Pinpoint the cell where the given text exists, returning its [X, Y] midpoint coordinate. 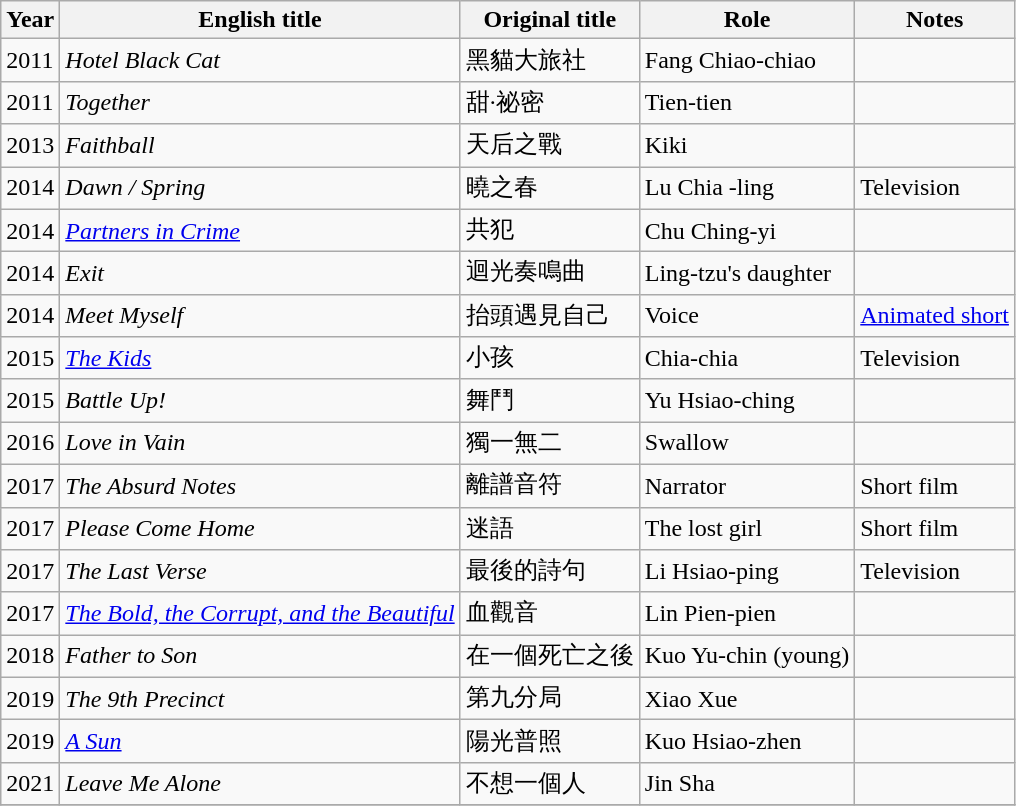
The lost girl [746, 528]
抬頭遇見自己 [550, 316]
Faithball [260, 146]
Kiki [746, 146]
Leave Me Alone [260, 784]
Notes [935, 20]
Love in Vain [260, 444]
Original title [550, 20]
The Last Verse [260, 572]
離譜音符 [550, 486]
Xiao Xue [746, 698]
2021 [30, 784]
Chia-chia [746, 358]
Dawn / Spring [260, 188]
Animated short [935, 316]
Together [260, 102]
Tien-tien [746, 102]
Hotel Black Cat [260, 60]
Exit [260, 274]
2013 [30, 146]
Swallow [746, 444]
English title [260, 20]
曉之春 [550, 188]
Ling-tzu's daughter [746, 274]
迷語 [550, 528]
2016 [30, 444]
甜·祕密 [550, 102]
天后之戰 [550, 146]
第九分局 [550, 698]
Kuo Hsiao-zhen [746, 742]
Chu Ching-yi [746, 230]
共犯 [550, 230]
A Sun [260, 742]
黑貓大旅社 [550, 60]
迴光奏鳴曲 [550, 274]
Jin Sha [746, 784]
The 9th Precinct [260, 698]
血觀音 [550, 614]
The Kids [260, 358]
Li Hsiao-ping [746, 572]
小孩 [550, 358]
舞鬥 [550, 400]
Battle Up! [260, 400]
最後的詩句 [550, 572]
Yu Hsiao-ching [746, 400]
在一個死亡之後 [550, 656]
Kuo Yu-chin (young) [746, 656]
Partners in Crime [260, 230]
Year [30, 20]
不想一個人 [550, 784]
Meet Myself [260, 316]
The Bold, the Corrupt, and the Beautiful [260, 614]
Fang Chiao-chiao [746, 60]
Lu Chia -ling [746, 188]
Role [746, 20]
獨一無二 [550, 444]
Father to Son [260, 656]
Narrator [746, 486]
The Absurd Notes [260, 486]
Voice [746, 316]
陽光普照 [550, 742]
Please Come Home [260, 528]
Lin Pien-pien [746, 614]
2018 [30, 656]
